Return (x, y) of the center of cell containing provided text 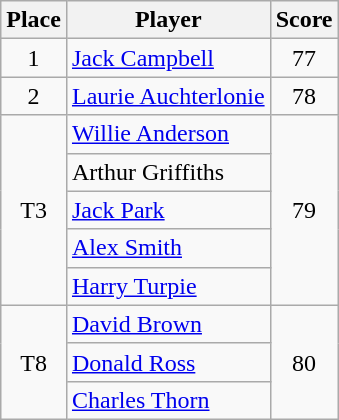
T3 (34, 210)
Place (34, 20)
1 (34, 58)
Charles Thorn (168, 400)
Score (304, 20)
David Brown (168, 324)
Harry Turpie (168, 286)
Alex Smith (168, 248)
Jack Park (168, 210)
77 (304, 58)
T8 (34, 362)
79 (304, 210)
Donald Ross (168, 362)
Player (168, 20)
Jack Campbell (168, 58)
80 (304, 362)
Willie Anderson (168, 134)
Arthur Griffiths (168, 172)
Laurie Auchterlonie (168, 96)
2 (34, 96)
78 (304, 96)
